Capture the cell that displays the provided text and extract its (X, Y) central coordinate. 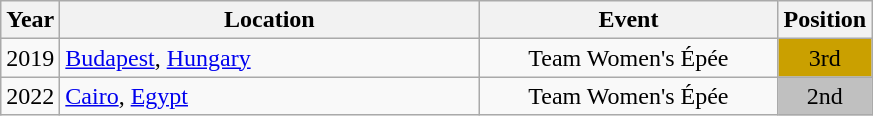
2019 (30, 58)
3rd (825, 58)
Cairo, Egypt (270, 96)
2022 (30, 96)
2nd (825, 96)
Event (628, 20)
Year (30, 20)
Location (270, 20)
Budapest, Hungary (270, 58)
Position (825, 20)
